Output the (X, Y) coordinate of the center of the cell containing the given text.  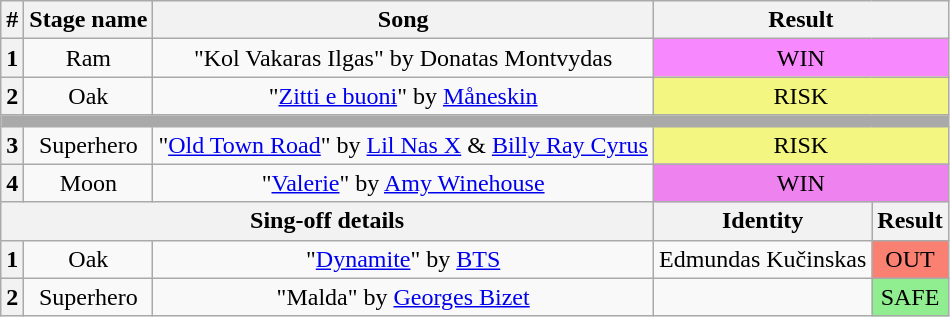
"Valerie" by Amy Winehouse (404, 183)
"Dynamite" by BTS (404, 259)
"Kol Vakaras Ilgas" by Donatas Montvydas (404, 58)
"Zitti e buoni" by Måneskin (404, 96)
Song (404, 20)
3 (12, 145)
Edmundas Kučinskas (762, 259)
Ram (88, 58)
Moon (88, 183)
Identity (762, 221)
# (12, 20)
Stage name (88, 20)
SAFE (910, 297)
"Malda" by Georges Bizet (404, 297)
OUT (910, 259)
Sing-off details (328, 221)
"Old Town Road" by Lil Nas X & Billy Ray Cyrus (404, 145)
4 (12, 183)
